Pinpoint the cell where the given text exists, returning its (X, Y) midpoint coordinate. 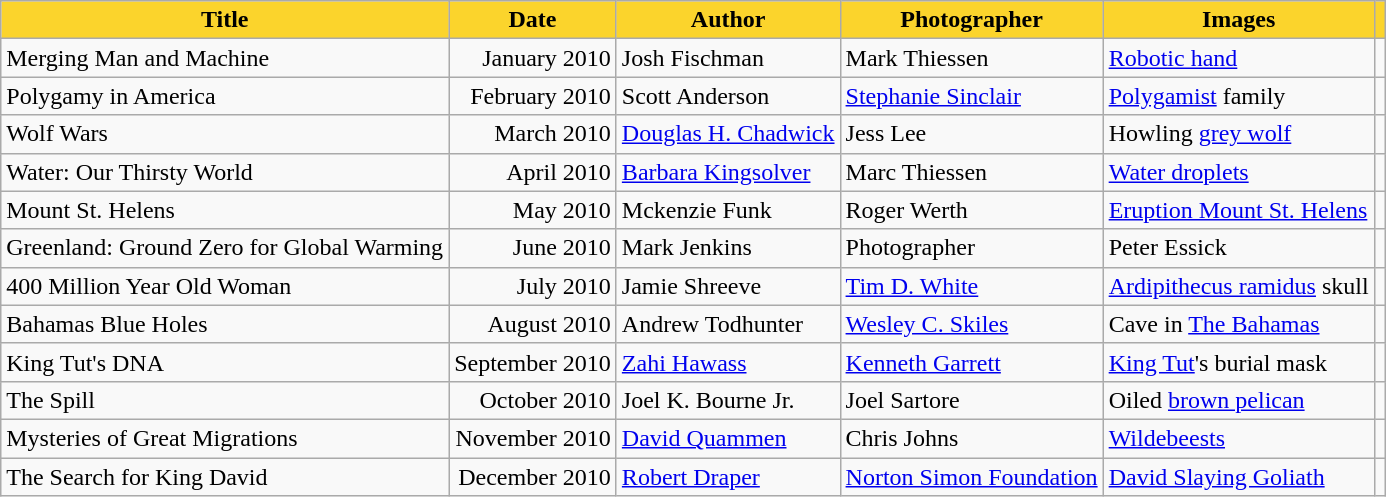
400 Million Year Old Woman (225, 286)
Barbara Kingsolver (728, 172)
January 2010 (533, 58)
Water: Our Thirsty World (225, 172)
Wildebeests (1238, 438)
Polygamy in America (225, 96)
March 2010 (533, 134)
Andrew Todhunter (728, 324)
Mckenzie Funk (728, 210)
February 2010 (533, 96)
Date (533, 20)
King Tut's DNA (225, 362)
Norton Simon Foundation (972, 477)
Scott Anderson (728, 96)
June 2010 (533, 248)
King Tut's burial mask (1238, 362)
Zahi Hawass (728, 362)
November 2010 (533, 438)
August 2010 (533, 324)
Author (728, 20)
Greenland: Ground Zero for Global Warming (225, 248)
David Slaying Goliath (1238, 477)
Wesley C. Skiles (972, 324)
Roger Werth (972, 210)
Douglas H. Chadwick (728, 134)
Water droplets (1238, 172)
Marc Thiessen (972, 172)
Jamie Shreeve (728, 286)
Jess Lee (972, 134)
Tim D. White (972, 286)
Joel Sartore (972, 400)
September 2010 (533, 362)
May 2010 (533, 210)
Howling grey wolf (1238, 134)
Title (225, 20)
Eruption Mount St. Helens (1238, 210)
Peter Essick (1238, 248)
Ardipithecus ramidus skull (1238, 286)
October 2010 (533, 400)
Mark Thiessen (972, 58)
Images (1238, 20)
Mark Jenkins (728, 248)
Mount St. Helens (225, 210)
Bahamas Blue Holes (225, 324)
Kenneth Garrett (972, 362)
Stephanie Sinclair (972, 96)
David Quammen (728, 438)
The Spill (225, 400)
Merging Man and Machine (225, 58)
The Search for King David (225, 477)
Mysteries of Great Migrations (225, 438)
Wolf Wars (225, 134)
Oiled brown pelican (1238, 400)
Polygamist family (1238, 96)
Cave in The Bahamas (1238, 324)
December 2010 (533, 477)
Chris Johns (972, 438)
Robotic hand (1238, 58)
July 2010 (533, 286)
Robert Draper (728, 477)
April 2010 (533, 172)
Josh Fischman (728, 58)
Joel K. Bourne Jr. (728, 400)
